Provide the (X, Y) coordinate of the cell's center where the given text is located.  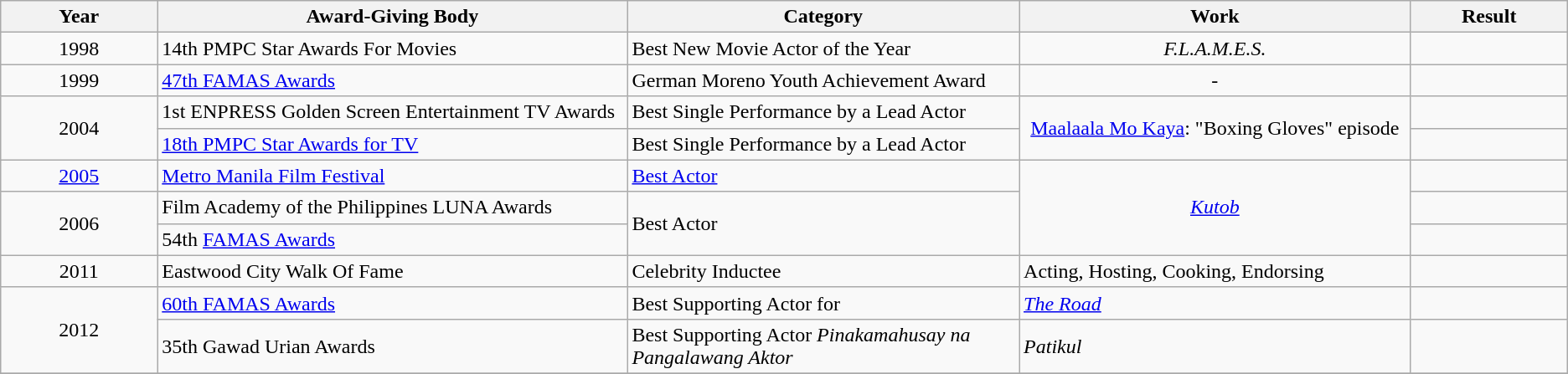
Best Supporting Actor for (823, 303)
Celebrity Inductee (823, 271)
2005 (79, 176)
Metro Manila Film Festival (392, 176)
Category (823, 17)
60th FAMAS Awards (392, 303)
Result (1489, 17)
1st ENPRESS Golden Screen Entertainment TV Awards (392, 112)
Best Supporting Actor Pinakamahusay na Pangalawang Aktor (823, 346)
Year (79, 17)
1999 (79, 80)
47th FAMAS Awards (392, 80)
Patikul (1215, 346)
18th PMPC Star Awards for TV (392, 144)
- (1215, 80)
54th FAMAS Awards (392, 239)
Eastwood City Walk Of Fame (392, 271)
14th PMPC Star Awards For Movies (392, 49)
2006 (79, 223)
Maalaala Mo Kaya: "Boxing Gloves" episode (1215, 128)
Best New Movie Actor of the Year (823, 49)
Film Academy of the Philippines LUNA Awards (392, 207)
Award-Giving Body (392, 17)
Kutob (1215, 207)
The Road (1215, 303)
Work (1215, 17)
2012 (79, 330)
2011 (79, 271)
German Moreno Youth Achievement Award (823, 80)
2004 (79, 128)
1998 (79, 49)
Acting, Hosting, Cooking, Endorsing (1215, 271)
35th Gawad Urian Awards (392, 346)
F.L.A.M.E.S. (1215, 49)
